From the cell containing the given text, extract its center point as [x, y] coordinate. 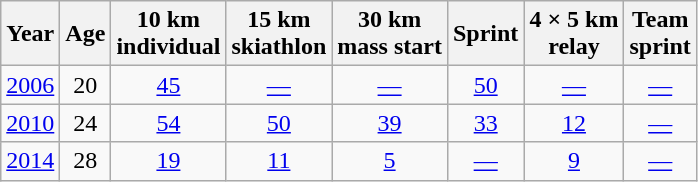
2014 [30, 161]
11 [279, 161]
15 kmskiathlon [279, 34]
Year [30, 34]
2010 [30, 123]
9 [574, 161]
54 [168, 123]
Sprint [485, 34]
28 [86, 161]
45 [168, 85]
Age [86, 34]
2006 [30, 85]
10 kmindividual [168, 34]
39 [390, 123]
19 [168, 161]
20 [86, 85]
33 [485, 123]
Teamsprint [660, 34]
30 kmmass start [390, 34]
12 [574, 123]
24 [86, 123]
5 [390, 161]
4 × 5 kmrelay [574, 34]
